Determine the (X, Y) coordinate at the center of the cell enclosing the given text.  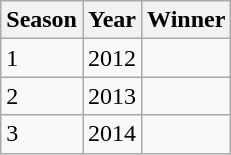
2012 (112, 58)
Season (42, 20)
2013 (112, 96)
Year (112, 20)
Winner (186, 20)
3 (42, 134)
2 (42, 96)
1 (42, 58)
2014 (112, 134)
